Extract the (X, Y) coordinate from the center of the cell holding the provided text.  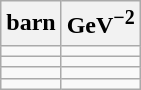
GeV−2 (100, 24)
barn (31, 24)
